Pinpoint the cell where the given text exists, returning its [X, Y] midpoint coordinate. 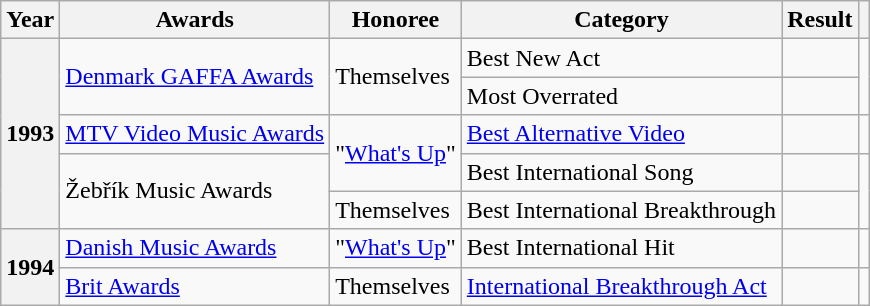
Most Overrated [621, 96]
Žebřík Music Awards [195, 191]
International Breakthrough Act [621, 286]
Category [621, 20]
Honoree [396, 20]
Danish Music Awards [195, 248]
Best Alternative Video [621, 134]
1993 [30, 134]
Awards [195, 20]
Best International Song [621, 172]
Denmark GAFFA Awards [195, 77]
MTV Video Music Awards [195, 134]
1994 [30, 267]
Best International Hit [621, 248]
Result [820, 20]
Best International Breakthrough [621, 210]
Brit Awards [195, 286]
Best New Act [621, 58]
Year [30, 20]
